Scan for the cell matching the given text and deliver its [x, y] coordinate at center. 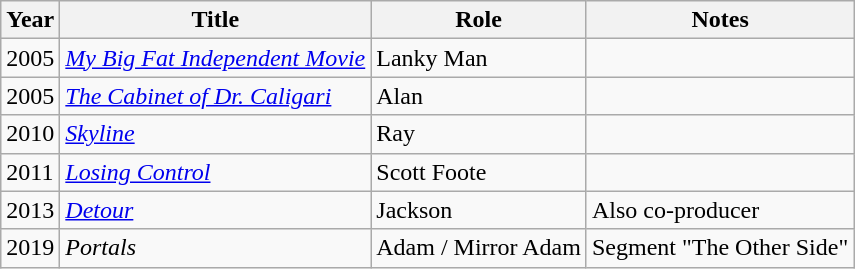
Adam / Mirror Adam [479, 248]
Notes [720, 20]
Jackson [479, 210]
Scott Foote [479, 172]
Alan [479, 96]
Ray [479, 134]
Lanky Man [479, 58]
2011 [30, 172]
Portals [216, 248]
2019 [30, 248]
Skyline [216, 134]
Losing Control [216, 172]
My Big Fat Independent Movie [216, 58]
2010 [30, 134]
2013 [30, 210]
Title [216, 20]
Role [479, 20]
Also co-producer [720, 210]
Detour [216, 210]
Year [30, 20]
The Cabinet of Dr. Caligari [216, 96]
Segment "The Other Side" [720, 248]
